Output the [x, y] coordinate of the center of the cell containing the given text.  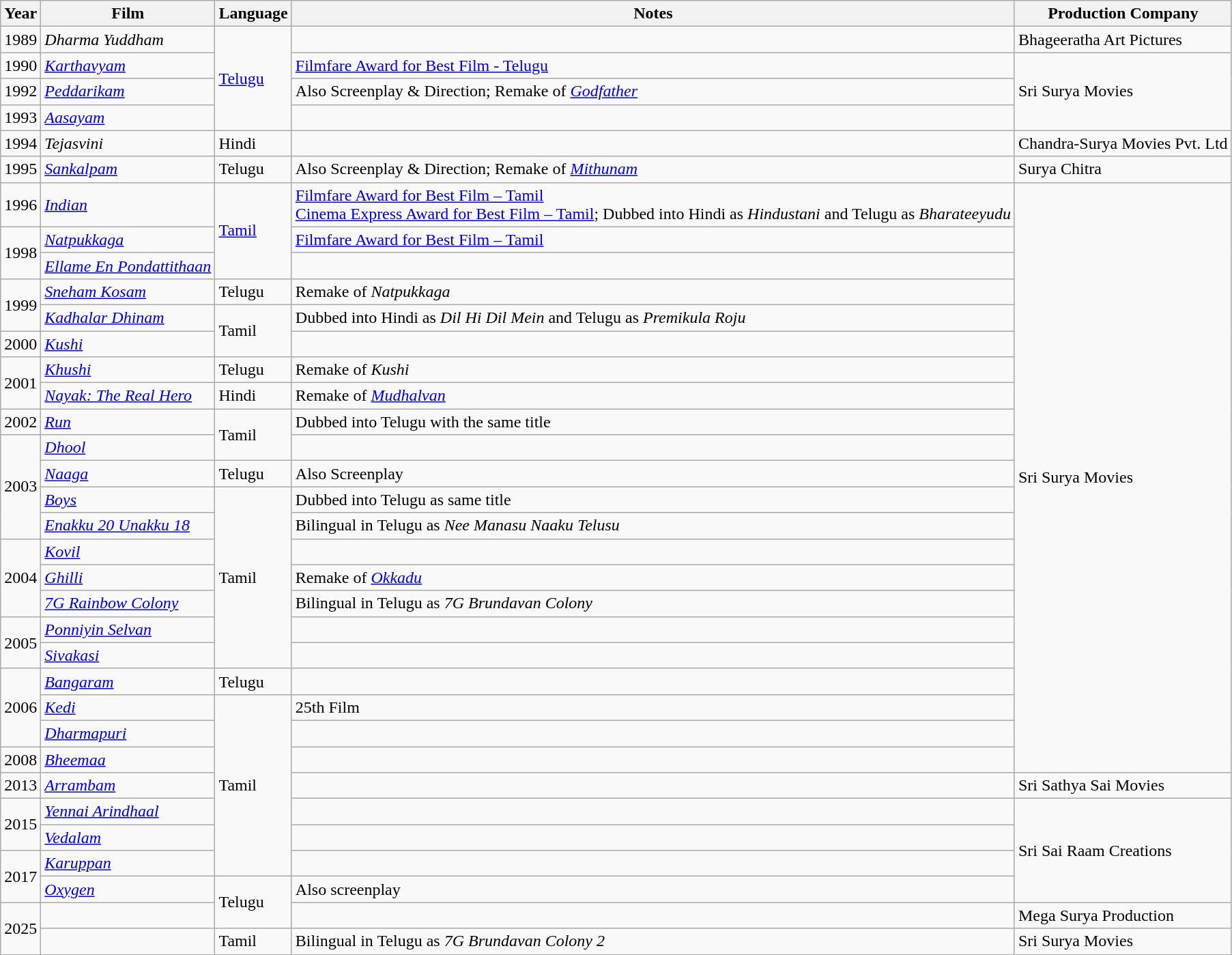
Tejasvini [128, 143]
Filmfare Award for Best Film - Telugu [653, 66]
Khushi [128, 370]
7G Rainbow Colony [128, 603]
2017 [20, 876]
1990 [20, 66]
1992 [20, 91]
2005 [20, 642]
Naaga [128, 474]
Arrambam [128, 786]
Kadhalar Dhinam [128, 317]
Language [253, 14]
1995 [20, 169]
Boys [128, 500]
Natpukkaga [128, 240]
Sri Sai Raam Creations [1123, 851]
Ponniyin Selvan [128, 629]
Also Screenplay & Direction; Remake of Godfather [653, 91]
Remake of Natpukkaga [653, 291]
2000 [20, 343]
Bhageeratha Art Pictures [1123, 40]
Dharmapuri [128, 733]
Ghilli [128, 578]
Indian [128, 205]
1994 [20, 143]
Bilingual in Telugu as 7G Brundavan Colony [653, 603]
Peddarikam [128, 91]
Filmfare Award for Best Film – Tamil [653, 240]
2006 [20, 707]
1989 [20, 40]
2003 [20, 487]
1999 [20, 304]
2015 [20, 825]
Surya Chitra [1123, 169]
Sri Sathya Sai Movies [1123, 786]
Year [20, 14]
Kushi [128, 343]
Aasayam [128, 117]
25th Film [653, 707]
Dhool [128, 448]
Remake of Kushi [653, 370]
Also Screenplay & Direction; Remake of Mithunam [653, 169]
Karthavyam [128, 66]
Dharma Yuddham [128, 40]
Also Screenplay [653, 474]
Sankalpam [128, 169]
Remake of Okkadu [653, 578]
Chandra-Surya Movies Pvt. Ltd [1123, 143]
Bilingual in Telugu as 7G Brundavan Colony 2 [653, 941]
Kovil [128, 552]
Yennai Arindhaal [128, 812]
2013 [20, 786]
Film [128, 14]
Notes [653, 14]
Also screenplay [653, 889]
Ellame En Pondattithaan [128, 266]
Remake of Mudhalvan [653, 396]
Vedalam [128, 838]
2008 [20, 760]
Karuppan [128, 864]
1998 [20, 253]
1993 [20, 117]
Mega Surya Production [1123, 915]
2001 [20, 383]
Dubbed into Telugu as same title [653, 500]
Production Company [1123, 14]
Filmfare Award for Best Film – TamilCinema Express Award for Best Film – Tamil; Dubbed into Hindi as Hindustani and Telugu as Bharateeyudu [653, 205]
Enakku 20 Unakku 18 [128, 526]
Dubbed into Hindi as Dil Hi Dil Mein and Telugu as Premikula Roju [653, 317]
Oxygen [128, 889]
Bheemaa [128, 760]
1996 [20, 205]
Dubbed into Telugu with the same title [653, 422]
Sneham Kosam [128, 291]
Run [128, 422]
Kedi [128, 707]
Bilingual in Telugu as Nee Manasu Naaku Telusu [653, 526]
2025 [20, 928]
Nayak: The Real Hero [128, 396]
2002 [20, 422]
Bangaram [128, 681]
2004 [20, 578]
Sivakasi [128, 655]
